Return the [x, y] coordinate for the center point of the cell that contains the specified text.  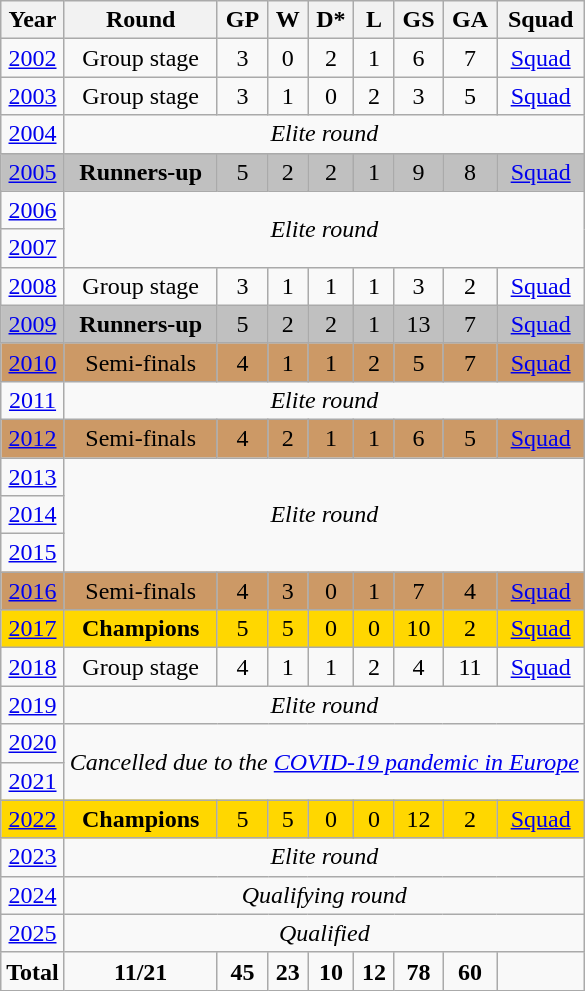
2017 [33, 629]
D* [331, 20]
2004 [33, 134]
2008 [33, 286]
L [374, 20]
2012 [33, 438]
2016 [33, 591]
2015 [33, 553]
Cancelled due to the COVID-19 pandemic in Europe [324, 762]
13 [418, 324]
2020 [33, 743]
2007 [33, 248]
2018 [33, 667]
GP [242, 20]
11/21 [140, 971]
8 [470, 172]
Round [140, 20]
Total [33, 971]
2006 [33, 210]
2013 [33, 477]
2010 [33, 362]
9 [418, 172]
45 [242, 971]
Qualifying round [324, 895]
2009 [33, 324]
23 [288, 971]
W [288, 20]
2023 [33, 857]
2022 [33, 819]
2003 [33, 96]
Qualified [324, 933]
GS [418, 20]
11 [470, 667]
78 [418, 971]
60 [470, 971]
2002 [33, 58]
GA [470, 20]
2011 [33, 400]
2024 [33, 895]
2025 [33, 933]
2021 [33, 781]
2014 [33, 515]
Year [33, 20]
2019 [33, 705]
2005 [33, 172]
